Extract the (X, Y) coordinate from the center of the cell holding the provided text.  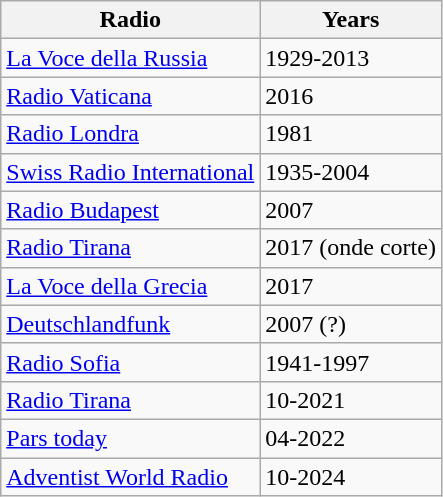
Radio Budapest (130, 210)
1929-2013 (351, 58)
2007 (351, 210)
2016 (351, 96)
10-2024 (351, 477)
La Voce della Grecia (130, 286)
Radio (130, 20)
Adventist World Radio (130, 477)
2017 (onde corte) (351, 248)
Radio Londra (130, 134)
La Voce della Russia (130, 58)
Deutschlandfunk (130, 324)
2017 (351, 286)
1941-1997 (351, 362)
1981 (351, 134)
Swiss Radio International (130, 172)
Years (351, 20)
04-2022 (351, 438)
1935-2004 (351, 172)
Radio Vaticana (130, 96)
10-2021 (351, 400)
2007 (?) (351, 324)
Radio Sofia (130, 362)
Pars today (130, 438)
